Provide the [x, y] coordinate of the cell's center where the given text is located.  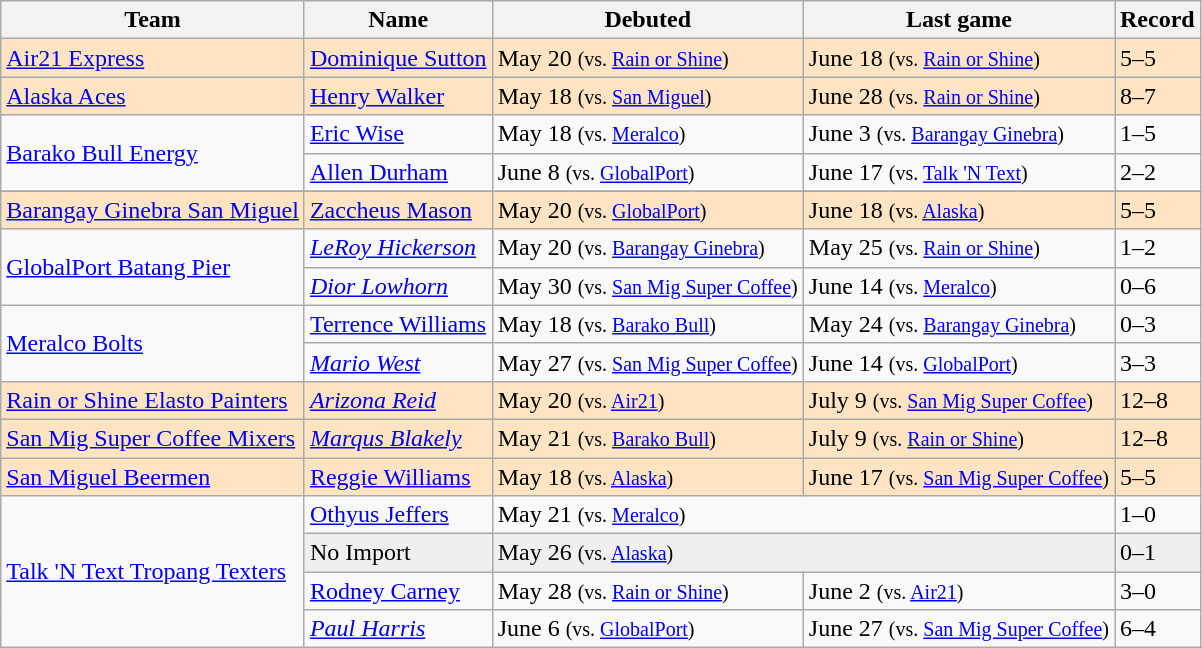
Dominique Sutton [398, 58]
3–0 [1157, 591]
1–2 [1157, 248]
July 9 (vs. San Mig Super Coffee) [958, 400]
No Import [398, 553]
Zaccheus Mason [398, 210]
0–6 [1157, 286]
Paul Harris [398, 629]
Meralco Bolts [153, 343]
Rodney Carney [398, 591]
May 28 (vs. Rain or Shine) [648, 591]
Terrence Williams [398, 324]
June 17 (vs. Talk 'N Text) [958, 172]
LeRoy Hickerson [398, 248]
Record [1157, 20]
San Mig Super Coffee Mixers [153, 438]
Othyus Jeffers [398, 515]
June 17 (vs. San Mig Super Coffee) [958, 477]
Barako Bull Energy [153, 153]
Arizona Reid [398, 400]
Rain or Shine Elasto Painters [153, 400]
3–3 [1157, 362]
Marqus Blakely [398, 438]
June 14 (vs. GlobalPort) [958, 362]
June 27 (vs. San Mig Super Coffee) [958, 629]
6–4 [1157, 629]
May 18 (vs. Meralco) [648, 134]
Talk 'N Text Tropang Texters [153, 572]
Air21 Express [153, 58]
May 20 (vs. Air21) [648, 400]
2–2 [1157, 172]
June 28 (vs. Rain or Shine) [958, 96]
May 30 (vs. San Mig Super Coffee) [648, 286]
June 14 (vs. Meralco) [958, 286]
Henry Walker [398, 96]
May 24 (vs. Barangay Ginebra) [958, 324]
May 26 (vs. Alaska) [803, 553]
June 8 (vs. GlobalPort) [648, 172]
8–7 [1157, 96]
1–0 [1157, 515]
San Miguel Beermen [153, 477]
May 21 (vs. Barako Bull) [648, 438]
Mario West [398, 362]
Reggie Williams [398, 477]
Team [153, 20]
June 3 (vs. Barangay Ginebra) [958, 134]
May 20 (vs. GlobalPort) [648, 210]
Debuted [648, 20]
May 18 (vs. San Miguel) [648, 96]
June 18 (vs. Rain or Shine) [958, 58]
Last game [958, 20]
Name [398, 20]
May 20 (vs. Rain or Shine) [648, 58]
May 18 (vs. Barako Bull) [648, 324]
0–1 [1157, 553]
Eric Wise [398, 134]
June 18 (vs. Alaska) [958, 210]
June 2 (vs. Air21) [958, 591]
May 18 (vs. Alaska) [648, 477]
May 21 (vs. Meralco) [803, 515]
1–5 [1157, 134]
Allen Durham [398, 172]
0–3 [1157, 324]
GlobalPort Batang Pier [153, 267]
May 27 (vs. San Mig Super Coffee) [648, 362]
July 9 (vs. Rain or Shine) [958, 438]
May 20 (vs. Barangay Ginebra) [648, 248]
Dior Lowhorn [398, 286]
May 25 (vs. Rain or Shine) [958, 248]
Alaska Aces [153, 96]
Barangay Ginebra San Miguel [153, 210]
June 6 (vs. GlobalPort) [648, 629]
